Provide the (X, Y) coordinate of the cell's center where the given text is located.  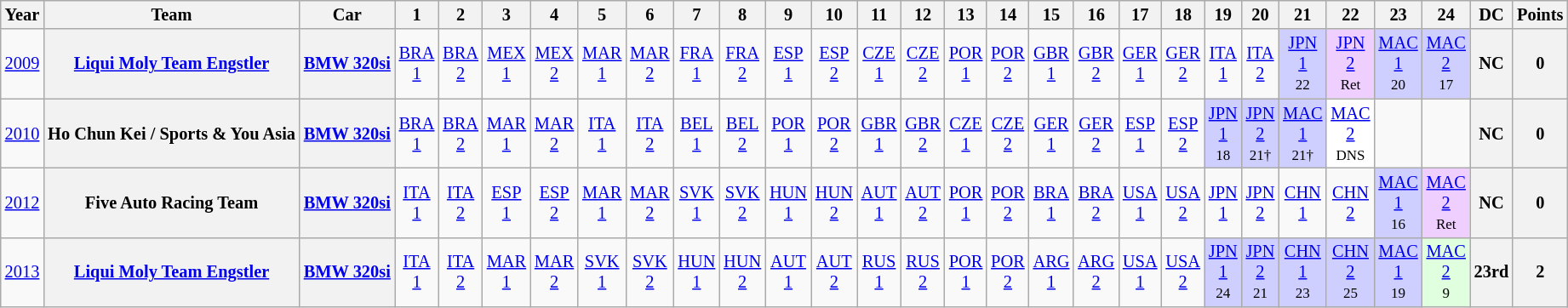
MEX2 (554, 64)
JPN124 (1223, 272)
MAC29 (1446, 272)
Year (22, 14)
2010 (22, 134)
MAC121† (1302, 134)
23 (1399, 14)
5 (602, 14)
Points (1540, 14)
10 (834, 14)
6 (650, 14)
MAC2Ret (1446, 202)
3 (506, 14)
24 (1446, 14)
JPN1 (1223, 202)
21 (1302, 14)
ARG1 (1052, 272)
BEL2 (742, 134)
17 (1140, 14)
MEX1 (506, 64)
11 (879, 14)
8 (742, 14)
15 (1052, 14)
2009 (22, 64)
13 (965, 14)
Team (172, 14)
9 (788, 14)
19 (1223, 14)
Ho Chun Kei / Sports & You Asia (172, 134)
14 (1008, 14)
RUS2 (923, 272)
BEL1 (696, 134)
JPN221† (1261, 134)
4 (554, 14)
20 (1261, 14)
7 (696, 14)
JPN2 (1261, 202)
RUS1 (879, 272)
JPN221 (1261, 272)
CHN123 (1302, 272)
18 (1182, 14)
16 (1096, 14)
2012 (22, 202)
Car (347, 14)
12 (923, 14)
JPN2Ret (1350, 64)
CHN1 (1302, 202)
FRA1 (696, 64)
ARG2 (1096, 272)
22 (1350, 14)
MAC2DNS (1350, 134)
1 (417, 14)
DC (1491, 14)
CHN225 (1350, 272)
MAC120 (1399, 64)
JPN118 (1223, 134)
MAC119 (1399, 272)
2013 (22, 272)
CHN2 (1350, 202)
MAC116 (1399, 202)
Five Auto Racing Team (172, 202)
MAC217 (1446, 64)
FRA2 (742, 64)
23rd (1491, 272)
JPN122 (1302, 64)
